Return the (x, y) coordinate for the center point of the cell that contains the specified text.  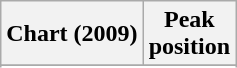
Chart (2009) (72, 34)
Peakposition (189, 34)
